From the cell containing the given text, extract its center point as (X, Y) coordinate. 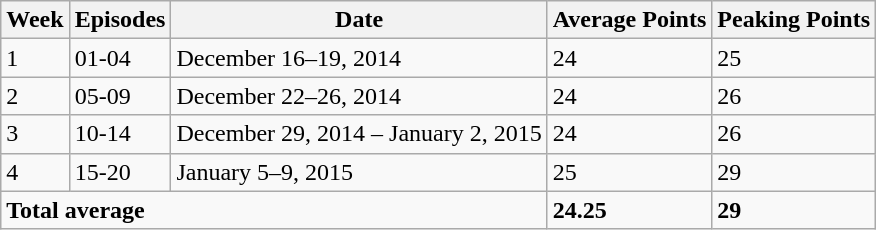
15-20 (120, 172)
Episodes (120, 20)
December 22–26, 2014 (359, 96)
Peaking Points (794, 20)
10-14 (120, 134)
3 (35, 134)
1 (35, 58)
4 (35, 172)
01-04 (120, 58)
Date (359, 20)
05-09 (120, 96)
2 (35, 96)
Average Points (630, 20)
Total average (274, 210)
December 16–19, 2014 (359, 58)
January 5–9, 2015 (359, 172)
24.25 (630, 210)
December 29, 2014 – January 2, 2015 (359, 134)
Week (35, 20)
